Search for the cell housing the specified text and yield its (X, Y) center coordinate. 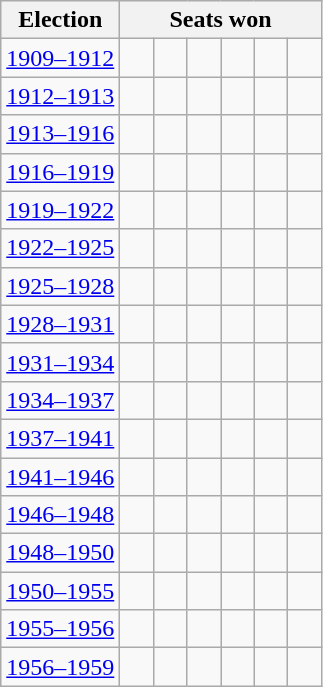
1919–1922 (60, 210)
1931–1934 (60, 362)
1934–1937 (60, 400)
1955–1956 (60, 629)
1941–1946 (60, 477)
1912–1913 (60, 96)
1913–1916 (60, 134)
1928–1931 (60, 324)
1948–1950 (60, 553)
1922–1925 (60, 248)
1956–1959 (60, 667)
1950–1955 (60, 591)
1909–1912 (60, 58)
Election (60, 20)
Seats won (220, 20)
1937–1941 (60, 438)
1946–1948 (60, 515)
1916–1919 (60, 172)
1925–1928 (60, 286)
